Detect which cell encompasses the target text, then output its [X, Y] center coordinate. 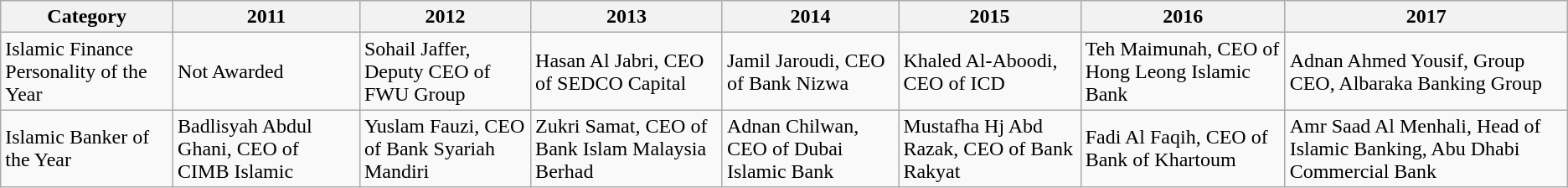
Sohail Jaffer, Deputy CEO of FWU Group [445, 71]
Hasan Al Jabri, CEO of SEDCO Capital [627, 71]
Mustafha Hj Abd Razak, CEO of Bank Rakyat [990, 149]
Zukri Samat, CEO of Bank Islam Malaysia Berhad [627, 149]
Adnan Ahmed Yousif, Group CEO, Albaraka Banking Group [1426, 71]
Badlisyah Abdul Ghani, CEO of CIMB Islamic [266, 149]
Fadi Al Faqih, CEO of Bank of Khartoum [1183, 149]
2012 [445, 17]
2015 [990, 17]
2017 [1426, 17]
2013 [627, 17]
Khaled Al-Aboodi, CEO of ICD [990, 71]
Not Awarded [266, 71]
Teh Maimunah, CEO of Hong Leong Islamic Bank [1183, 71]
Amr Saad Al Menhali, Head of Islamic Banking, Abu Dhabi Commercial Bank [1426, 149]
Yuslam Fauzi, CEO of Bank Syariah Mandiri [445, 149]
Jamil Jaroudi, CEO of Bank Nizwa [811, 71]
Islamic Finance Personality of the Year [87, 71]
Category [87, 17]
2014 [811, 17]
2016 [1183, 17]
Adnan Chilwan, CEO of Dubai Islamic Bank [811, 149]
2011 [266, 17]
Islamic Banker of the Year [87, 149]
